Output the [x, y] coordinate of the center of the cell containing the given text.  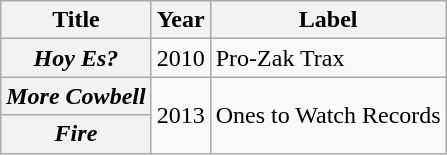
Label [328, 20]
Fire [76, 134]
Pro-Zak Trax [328, 58]
2010 [180, 58]
Ones to Watch Records [328, 115]
More Cowbell [76, 96]
Hoy Es? [76, 58]
Year [180, 20]
2013 [180, 115]
Title [76, 20]
